Output the [X, Y] coordinate of the center of the cell containing the given text.  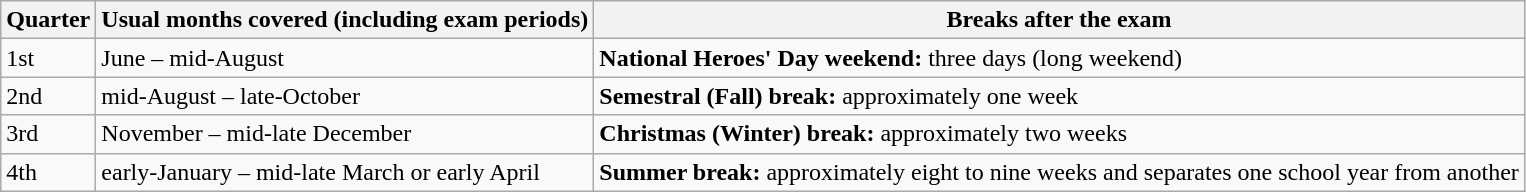
Semestral (Fall) break: approximately one week [1060, 96]
mid-August – late-October [345, 96]
June – mid-August [345, 58]
Usual months covered (including exam periods) [345, 20]
Summer break: approximately eight to nine weeks and separates one school year from another [1060, 172]
3rd [48, 134]
Christmas (Winter) break: approximately two weeks [1060, 134]
4th [48, 172]
early-January – mid-late March or early April [345, 172]
2nd [48, 96]
National Heroes' Day weekend: three days (long weekend) [1060, 58]
1st [48, 58]
November – mid-late December [345, 134]
Breaks after the exam [1060, 20]
Quarter [48, 20]
